Search for the cell housing the specified text and yield its (X, Y) center coordinate. 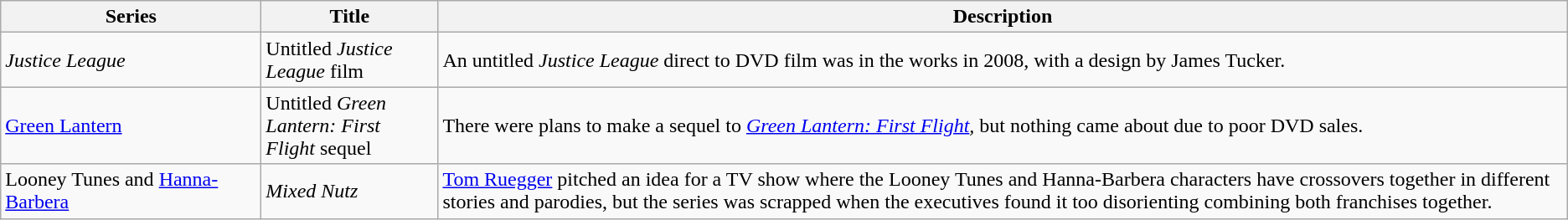
An untitled Justice League direct to DVD film was in the works in 2008, with a design by James Tucker. (1003, 60)
Untitled Green Lantern: First Flight sequel (350, 125)
Looney Tunes and Hanna-Barbera (131, 191)
Title (350, 17)
Description (1003, 17)
Mixed Nutz (350, 191)
Untitled Justice League film (350, 60)
Series (131, 17)
Green Lantern (131, 125)
There were plans to make a sequel to Green Lantern: First Flight, but nothing came about due to poor DVD sales. (1003, 125)
Justice League (131, 60)
